Scan for the cell matching the given text and deliver its [x, y] coordinate at center. 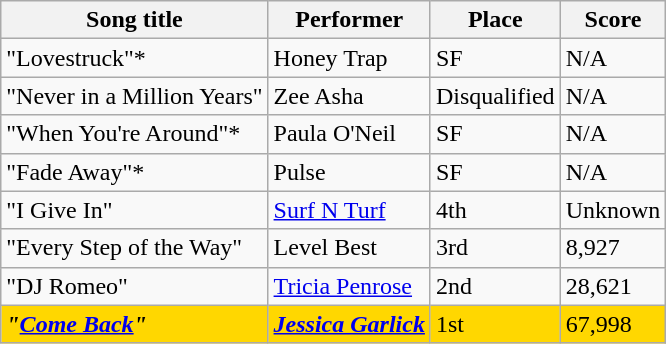
Surf N Turf [349, 210]
"Lovestruck"* [134, 58]
Paula O'Neil [349, 134]
Pulse [349, 172]
Performer [349, 20]
Honey Trap [349, 58]
Level Best [349, 248]
Score [613, 20]
3rd [495, 248]
28,621 [613, 286]
Unknown [613, 210]
1st [495, 324]
"Fade Away"* [134, 172]
"When You're Around"* [134, 134]
2nd [495, 286]
"Never in a Million Years" [134, 96]
"Come Back" [134, 324]
Place [495, 20]
4th [495, 210]
Zee Asha [349, 96]
Disqualified [495, 96]
67,998 [613, 324]
Tricia Penrose [349, 286]
"Every Step of the Way" [134, 248]
8,927 [613, 248]
Jessica Garlick [349, 324]
"DJ Romeo" [134, 286]
"I Give In" [134, 210]
Song title [134, 20]
